Detect which cell encompasses the target text, then output its [X, Y] center coordinate. 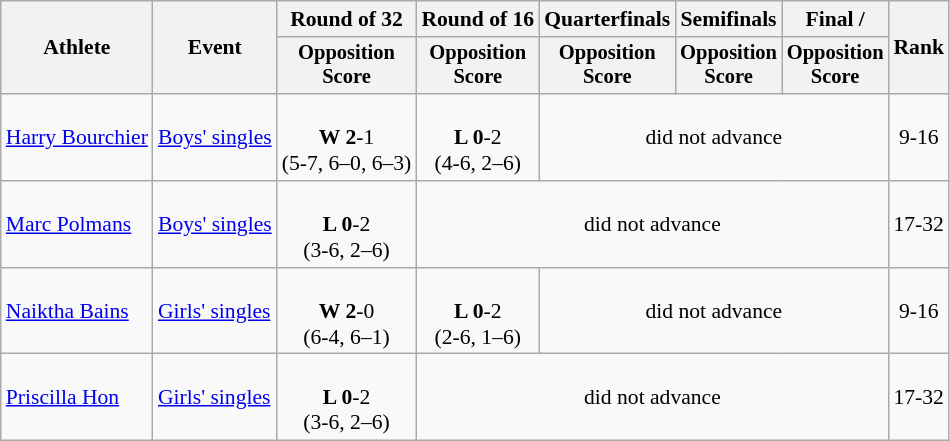
L 0-2(4-6, 2–6) [478, 138]
Athlete [77, 48]
L 0-2(2-6, 1–6) [478, 312]
Round of 32 [347, 19]
W 2-0(6-4, 6–1) [347, 312]
Rank [918, 48]
Event [215, 48]
Marc Polmans [77, 224]
W 2-1(5-7, 6–0, 6–3) [347, 138]
Semifinals [728, 19]
Priscilla Hon [77, 398]
Final / [836, 19]
Naiktha Bains [77, 312]
Round of 16 [478, 19]
Harry Bourchier [77, 138]
Quarterfinals [607, 19]
